Locate the cell with the specified text and output its [x, y] center coordinate. 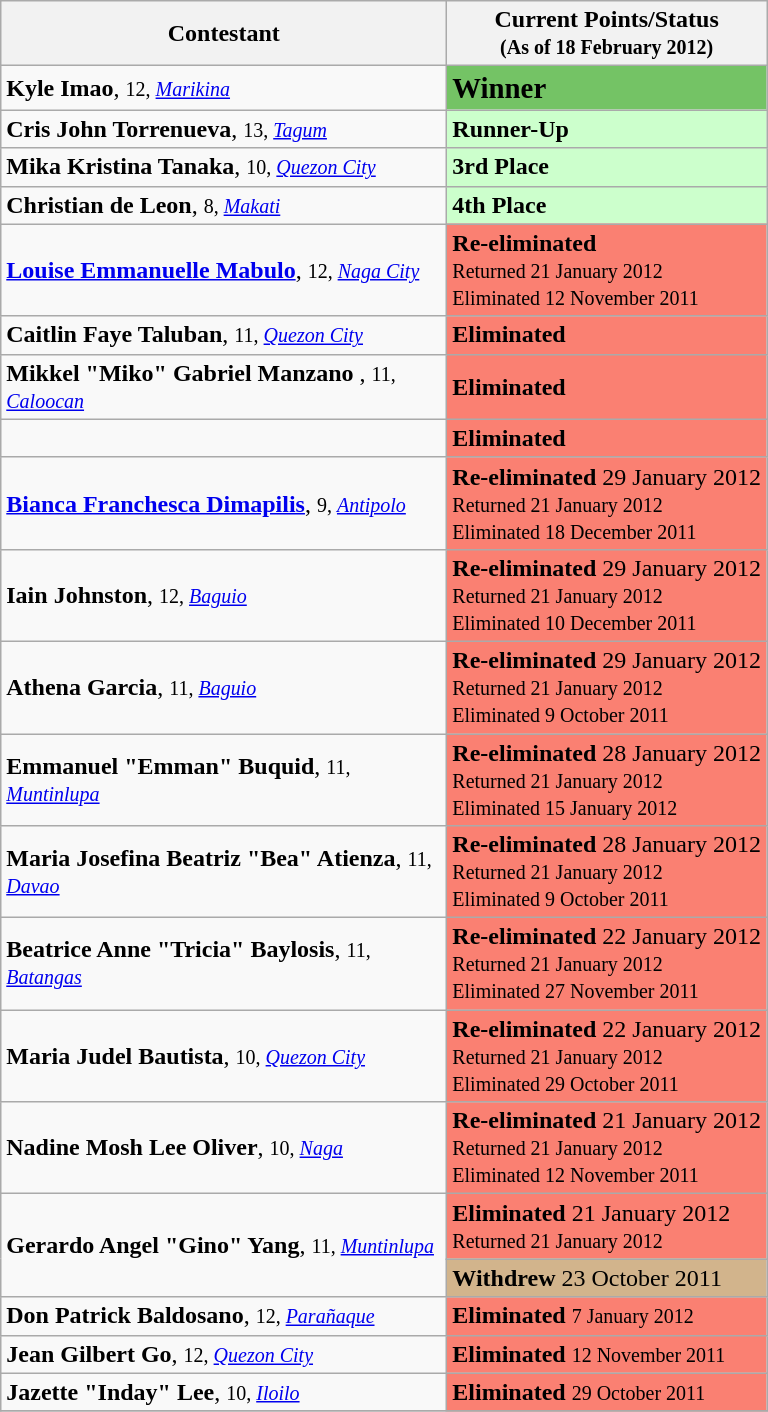
Runner-Up [607, 129]
Eliminated 21 January 2012Returned 21 January 2012 [607, 1226]
Bianca Franchesca Dimapilis, 9, Antipolo [224, 503]
Eliminated 12 November 2011 [607, 1354]
Re-eliminated 29 January 2012Returned 21 January 2012Eliminated 9 October 2011 [607, 687]
Withdrew 23 October 2011 [607, 1278]
Don Patrick Baldosano, 12, Parañaque [224, 1316]
Athena Garcia, 11, Baguio [224, 687]
Jazette "Inday" Lee, 10, Iloilo [224, 1392]
Cris John Torrenueva, 13, Tagum [224, 129]
Re-eliminated 22 January 2012Returned 21 January 2012Eliminated 27 November 2011 [607, 964]
Maria Josefina Beatriz "Bea" Atienza, 11, Davao [224, 872]
Re-eliminated 29 January 2012Returned 21 January 2012Eliminated 10 December 2011 [607, 595]
3rd Place [607, 167]
Iain Johnston, 12, Baguio [224, 595]
Contestant [224, 34]
Louise Emmanuelle Mabulo, 12, Naga City [224, 270]
Re-eliminated 29 January 2012Returned 21 January 2012Eliminated 18 December 2011 [607, 503]
Gerardo Angel "Gino" Yang, 11, Muntinlupa [224, 1246]
Emmanuel "Emman" Buquid, 11, Muntinlupa [224, 780]
4th Place [607, 205]
Jean Gilbert Go, 12, Quezon City [224, 1354]
Beatrice Anne "Tricia" Baylosis, 11, Batangas [224, 964]
Re-eliminated 28 January 2012Returned 21 January 2012Eliminated 9 October 2011 [607, 872]
Maria Judel Bautista, 10, Quezon City [224, 1056]
Mika Kristina Tanaka, 10, Quezon City [224, 167]
Re-eliminated 22 January 2012Returned 21 January 2012Eliminated 29 October 2011 [607, 1056]
Winner [607, 88]
Eliminated 7 January 2012 [607, 1316]
Caitlin Faye Taluban, 11, Quezon City [224, 335]
Mikkel "Miko" Gabriel Manzano , 11, Caloocan [224, 386]
Re-eliminated 28 January 2012Returned 21 January 2012Eliminated 15 January 2012 [607, 780]
Re-eliminated 21 January 2012Returned 21 January 2012Eliminated 12 November 2011 [607, 1148]
Re-eliminated Returned 21 January 2012Eliminated 12 November 2011 [607, 270]
Current Points/Status(As of 18 February 2012) [607, 34]
Kyle Imao, 12, Marikina [224, 88]
Nadine Mosh Lee Oliver, 10, Naga [224, 1148]
Eliminated 29 October 2011 [607, 1392]
Christian de Leon, 8, Makati [224, 205]
